Scan for the cell matching the given text and deliver its [X, Y] coordinate at center. 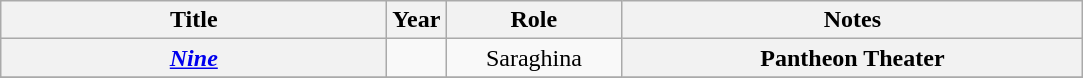
Saraghina [534, 58]
Nine [194, 58]
Notes [852, 20]
Role [534, 20]
Pantheon Theater [852, 58]
Year [416, 20]
Title [194, 20]
